Return the (X, Y) coordinate for the center point of the cell that contains the specified text.  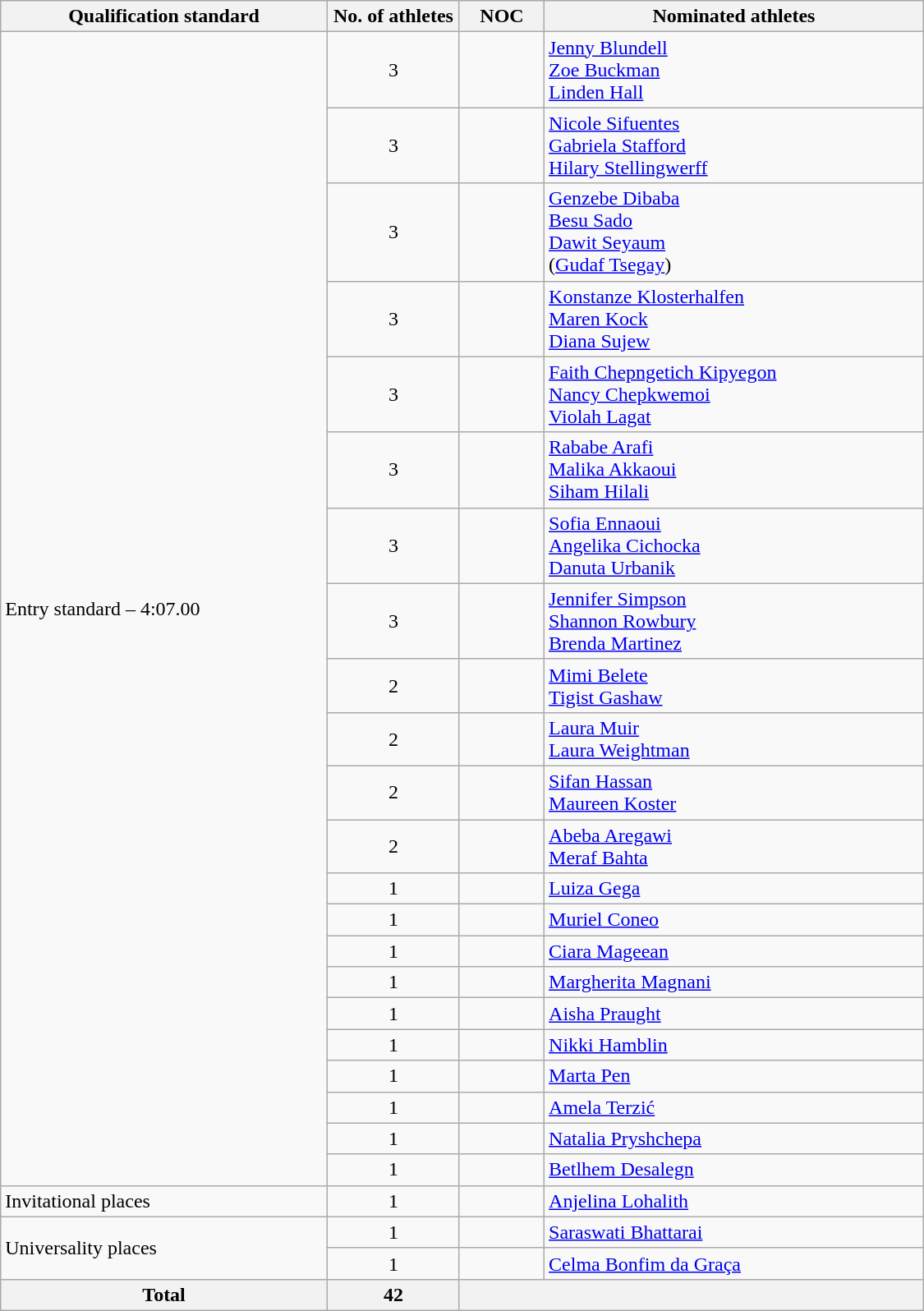
Muriel Coneo (734, 920)
Amela Terzić (734, 1107)
Nikki Hamblin (734, 1045)
Luiza Gega (734, 889)
Anjelina Lohalith (734, 1201)
No. of athletes (393, 16)
Ciara Mageean (734, 951)
Betlhem Desalegn (734, 1170)
Invitational places (164, 1201)
Sofia EnnaouiAngelika CichockaDanuta Urbanik (734, 545)
Nicole SifuentesGabriela StaffordHilary Stellingwerff (734, 145)
Saraswati Bhattarai (734, 1232)
Margherita Magnani (734, 982)
Marta Pen (734, 1076)
Natalia Pryshchepa (734, 1138)
Rababe ArafiMalika AkkaouiSiham Hilali (734, 470)
Laura MuirLaura Weightman (734, 739)
Jenny Blundell Zoe Buckman Linden Hall (734, 70)
Sifan HassanMaureen Koster (734, 792)
Mimi BeleteTigist Gashaw (734, 685)
Celma Bonfim da Graça (734, 1263)
Jennifer SimpsonShannon RowburyBrenda Martinez (734, 621)
Faith Chepngetich KipyegonNancy ChepkwemoiViolah Lagat (734, 394)
Universality places (164, 1248)
Aisha Praught (734, 1014)
Total (164, 1295)
Abeba Aregawi Meraf Bahta (734, 846)
Qualification standard (164, 16)
Konstanze KlosterhalfenMaren KockDiana Sujew (734, 319)
Genzebe DibabaBesu SadoDawit Seyaum(Gudaf Tsegay) (734, 232)
Nominated athletes (734, 16)
42 (393, 1295)
NOC (501, 16)
Entry standard – 4:07.00 (164, 609)
